Return the [x, y] coordinate for the center point of the cell that contains the specified text.  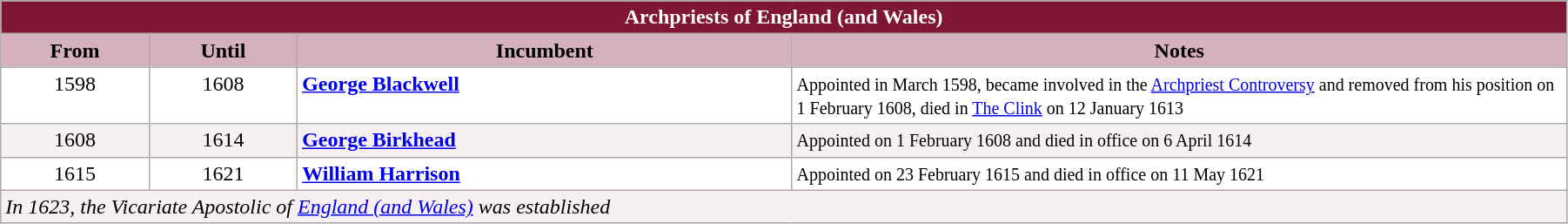
Notes [1179, 51]
1614 [223, 140]
1598 [75, 96]
George Blackwell [545, 96]
Until [223, 51]
Archpriests of England (and Wales) [784, 17]
From [75, 51]
George Birkhead [545, 140]
William Harrison [545, 173]
Incumbent [545, 51]
In 1623, the Vicariate Apostolic of England (and Wales) was established [784, 207]
Appointed on 23 February 1615 and died in office on 11 May 1621 [1179, 173]
1615 [75, 173]
Appointed on 1 February 1608 and died in office on 6 April 1614 [1179, 140]
1621 [223, 173]
